Find where the given text appears and provide that cell's center as (X, Y) coordinate. 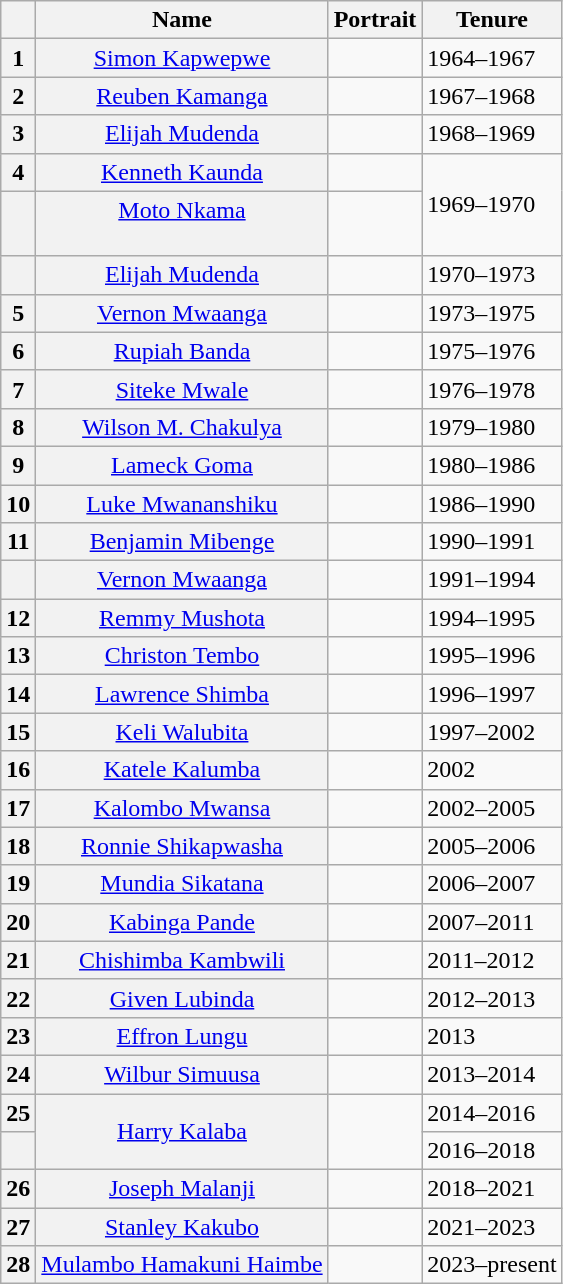
1995–1996 (492, 656)
1976–1978 (492, 389)
1 (18, 58)
Katele Kalumba (182, 770)
21 (18, 960)
Christon Tembo (182, 656)
Wilson M. Chakulya (182, 427)
Joseph Malanji (182, 1189)
18 (18, 846)
Given Lubinda (182, 998)
1980–1986 (492, 465)
2012–2013 (492, 998)
Reuben Kamanga (182, 96)
2021–2023 (492, 1227)
Harry Kalaba (182, 1132)
1969–1970 (492, 204)
1967–1968 (492, 96)
24 (18, 1074)
2013 (492, 1036)
14 (18, 694)
2 (18, 96)
10 (18, 503)
Effron Lungu (182, 1036)
1990–1991 (492, 542)
1991–1994 (492, 580)
1979–1980 (492, 427)
2006–2007 (492, 884)
Chishimba Kambwili (182, 960)
26 (18, 1189)
3 (18, 134)
Name (182, 20)
7 (18, 389)
12 (18, 618)
1994–1995 (492, 618)
1996–1997 (492, 694)
Kenneth Kaunda (182, 172)
Kalombo Mwansa (182, 808)
Ronnie Shikapwasha (182, 846)
22 (18, 998)
Rupiah Banda (182, 351)
Siteke Mwale (182, 389)
Moto Nkama (182, 224)
28 (18, 1265)
20 (18, 922)
2002–2005 (492, 808)
Simon Kapwepwe (182, 58)
1964–1967 (492, 58)
2005–2006 (492, 846)
2023–present (492, 1265)
6 (18, 351)
5 (18, 313)
1973–1975 (492, 313)
Keli Walubita (182, 732)
Lawrence Shimba (182, 694)
19 (18, 884)
Remmy Mushota (182, 618)
Benjamin Mibenge (182, 542)
4 (18, 172)
15 (18, 732)
Wilbur Simuusa (182, 1074)
Luke Mwananshiku (182, 503)
2014–2016 (492, 1113)
2011–2012 (492, 960)
11 (18, 542)
27 (18, 1227)
16 (18, 770)
8 (18, 427)
Lameck Goma (182, 465)
Mulambo Hamakuni Haimbe (182, 1265)
9 (18, 465)
2016–2018 (492, 1151)
13 (18, 656)
2013–2014 (492, 1074)
Stanley Kakubo (182, 1227)
1986–1990 (492, 503)
2002 (492, 770)
1968–1969 (492, 134)
Tenure (492, 20)
2018–2021 (492, 1189)
1997–2002 (492, 732)
2007–2011 (492, 922)
Mundia Sikatana (182, 884)
1975–1976 (492, 351)
1970–1973 (492, 275)
25 (18, 1113)
Portrait (375, 20)
Kabinga Pande (182, 922)
17 (18, 808)
23 (18, 1036)
